Return (X, Y) of the center of cell containing provided text 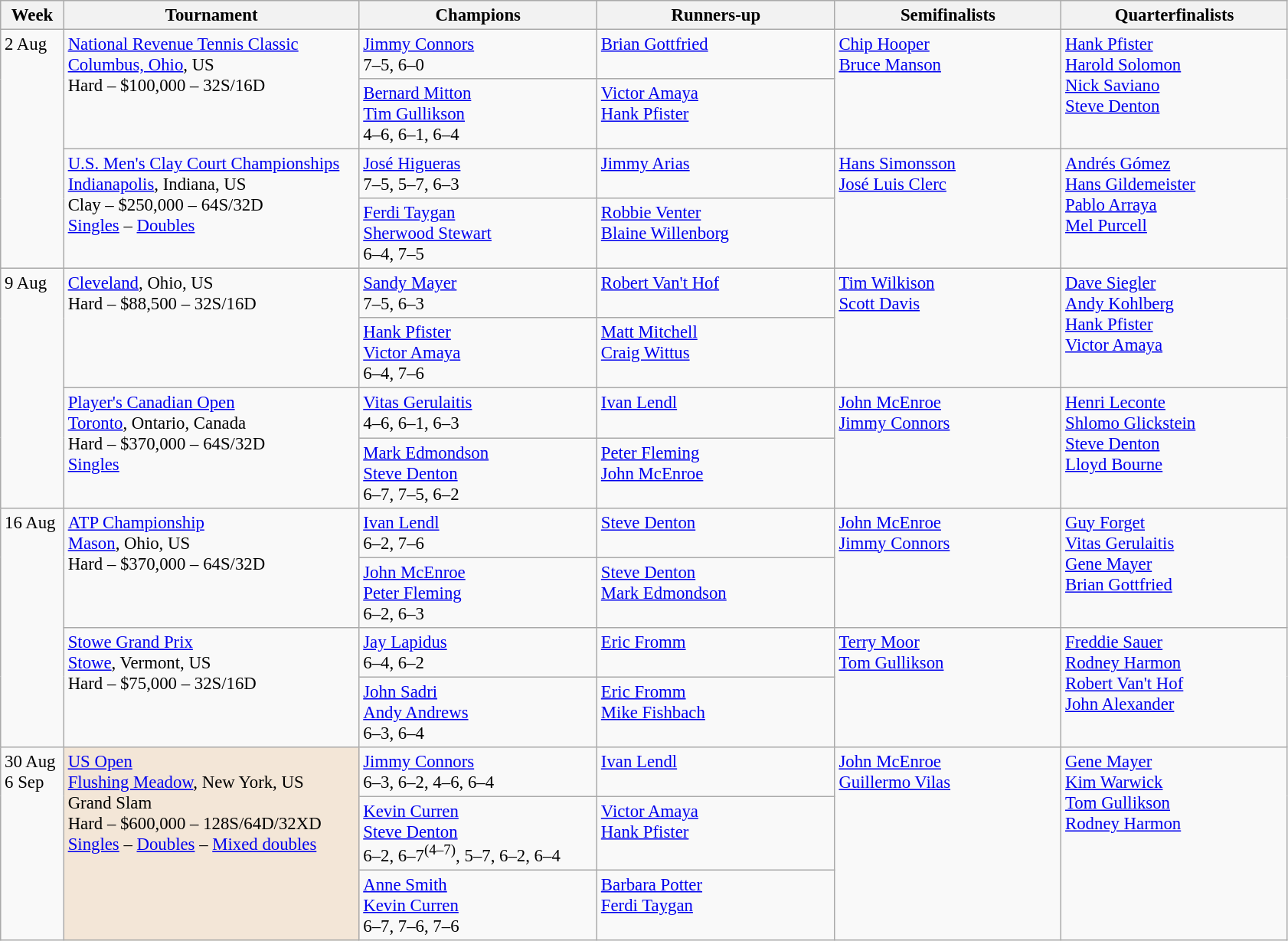
ATP Championship Mason, Ohio, US Hard – $370,000 – 64S/32D (211, 567)
Henri Leconte Shlomo Glickstein Steve Denton Lloyd Bourne (1175, 448)
Steve Denton (717, 533)
Hans Simonsson José Luis Clerc (948, 209)
Gene Mayer Kim Warwick Tom Gullikson Rodney Harmon (1175, 844)
Brian Gottfried (717, 55)
Cleveland, Ohio, US Hard – $88,500 – 32S/16D (211, 328)
Eric Fromm Mike Fishbach (717, 712)
Andrés Gómez Hans Gildemeister Pablo Arraya Mel Purcell (1175, 209)
National Revenue Tennis Classic Columbus, Ohio, US Hard – $100,000 – 32S/16D (211, 90)
John Sadri Andy Andrews 6–3, 6–4 (478, 712)
Tournament (211, 15)
Terry Moor Tom Gullikson (948, 687)
Steve Denton Mark Edmondson (717, 593)
Vitas Gerulaitis 4–6, 6–1, 6–3 (478, 413)
Jimmy Connors 6–3, 6–2, 4–6, 6–4 (478, 772)
José Higueras 7–5, 5–7, 6–3 (478, 175)
US Open Flushing Meadow, New York, US Grand Slam Hard – $600,000 – 128S/64D/32XD Singles – Doubles – Mixed doubles (211, 844)
Jay Lapidus 6–4, 6–2 (478, 652)
John McEnroe Peter Fleming 6–2, 6–3 (478, 593)
U.S. Men's Clay Court Championships Indianapolis, Indiana, US Clay – $250,000 – 64S/32D Singles – Doubles (211, 209)
2 Aug (32, 149)
Ferdi Taygan Sherwood Stewart 6–4, 7–5 (478, 234)
Robert Van't Hof (717, 294)
Guy Forget Vitas Gerulaitis Gene Mayer Brian Gottfried (1175, 567)
Hank Pfister Harold Solomon Nick Saviano Steve Denton (1175, 90)
Robbie Venter Blaine Willenborg (717, 234)
Champions (478, 15)
Chip Hooper Bruce Manson (948, 90)
Dave Siegler Andy Kohlberg Hank Pfister Victor Amaya (1175, 328)
Stowe Grand Prix Stowe, Vermont, US Hard – $75,000 – 32S/16D (211, 687)
Jimmy Connors 7–5, 6–0 (478, 55)
Runners-up (717, 15)
30 Aug6 Sep (32, 844)
16 Aug (32, 627)
Jimmy Arias (717, 175)
Ivan Lendl 6–2, 7–6 (478, 533)
Semifinalists (948, 15)
Peter Fleming John McEnroe (717, 473)
Sandy Mayer 7–5, 6–3 (478, 294)
Mark Edmondson Steve Denton 6–7, 7–5, 6–2 (478, 473)
Eric Fromm (717, 652)
Anne Smith Kevin Curren 6–7, 7–6, 7–6 (478, 905)
Player's Canadian Open Toronto, Ontario, Canada Hard – $370,000 – 64S/32D Singles (211, 448)
Quarterfinalists (1175, 15)
John McEnroe Guillermo Vilas (948, 844)
Bernard Mitton Tim Gullikson 4–6, 6–1, 6–4 (478, 114)
9 Aug (32, 388)
Tim Wilkison Scott Davis (948, 328)
Freddie Sauer Rodney Harmon Robert Van't Hof John Alexander (1175, 687)
Matt Mitchell Craig Wittus (717, 354)
Week (32, 15)
Hank Pfister Victor Amaya 6–4, 7–6 (478, 354)
Kevin Curren Steve Denton 6–2, 6–7(4–7), 5–7, 6–2, 6–4 (478, 833)
Barbara Potter Ferdi Taygan (717, 905)
